Provide the (x, y) coordinate of the cell's center where the given text is located.  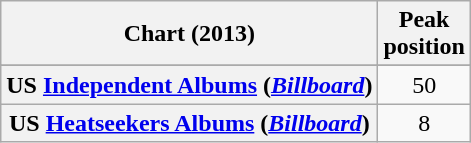
8 (424, 123)
US Heatseekers Albums (Billboard) (190, 123)
Chart (2013) (190, 34)
Peakposition (424, 34)
US Independent Albums (Billboard) (190, 85)
50 (424, 85)
